Pinpoint the cell where the given text exists, returning its [x, y] midpoint coordinate. 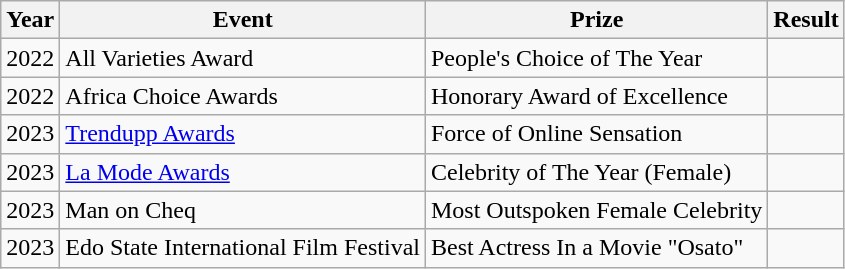
Man on Cheq [243, 210]
Honorary Award of Excellence [596, 96]
Result [806, 20]
Force of Online Sensation [596, 134]
La Mode Awards [243, 172]
Africa Choice Awards [243, 96]
Year [30, 20]
Most Outspoken Female Celebrity [596, 210]
Trendupp Awards [243, 134]
Celebrity of The Year (Female) [596, 172]
Edo State International Film Festival [243, 248]
Prize [596, 20]
People's Choice of The Year [596, 58]
Event [243, 20]
Best Actress In a Movie "Osato" [596, 248]
All Varieties Award [243, 58]
